Scan for the cell matching the given text and deliver its [X, Y] coordinate at center. 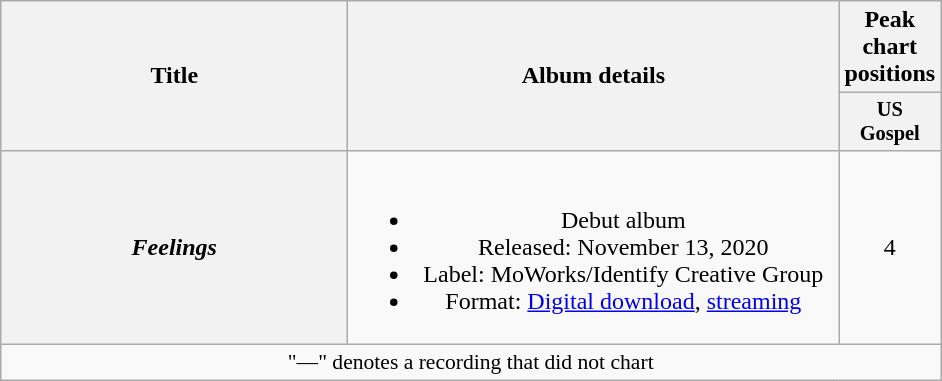
USGospel [890, 122]
Feelings [174, 247]
Album details [594, 76]
"—" denotes a recording that did not chart [471, 363]
Title [174, 76]
Peak chart positions [890, 47]
Debut albumReleased: November 13, 2020Label: MoWorks/Identify Creative GroupFormat: Digital download, streaming [594, 247]
4 [890, 247]
